Find where the given text appears and provide that cell's center as [x, y] coordinate. 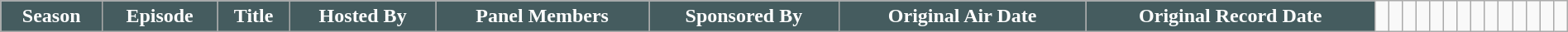
Episode [160, 16]
Season [51, 16]
Sponsored By [744, 16]
Hosted By [363, 16]
Panel Members [543, 16]
Title [254, 16]
Original Air Date [963, 16]
Original Record Date [1231, 16]
